Output the (X, Y) coordinate of the center of the cell containing the given text.  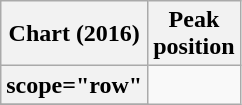
scope="row" (74, 85)
Peakposition (194, 34)
Chart (2016) (74, 34)
